Detect which cell encompasses the target text, then output its (X, Y) center coordinate. 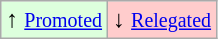
↓ Relegated (162, 20)
↑ Promoted (54, 20)
